Return the [x, y] coordinate for the center point of the cell that contains the specified text.  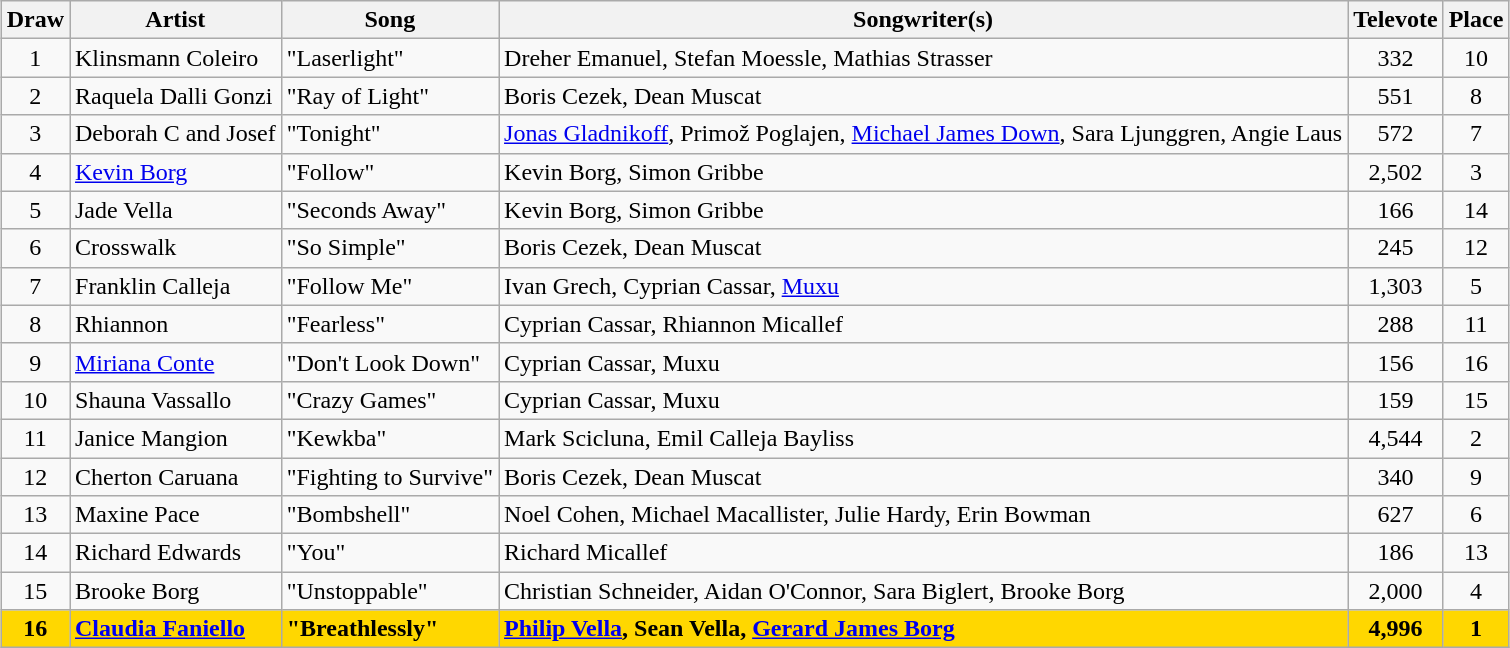
Kevin Borg [176, 172]
Christian Schneider, Aidan O'Connor, Sara Biglert, Brooke Borg [924, 591]
Shauna Vassallo [176, 400]
"Laserlight" [390, 58]
Rhiannon [176, 324]
"Crazy Games" [390, 400]
"Tonight" [390, 134]
"Follow" [390, 172]
Crosswalk [176, 248]
332 [1396, 58]
Draw [35, 20]
Dreher Emanuel, Stefan Moessle, Mathias Strasser [924, 58]
156 [1396, 362]
Raquela Dalli Gonzi [176, 96]
"Don't Look Down" [390, 362]
551 [1396, 96]
2,000 [1396, 591]
Brooke Borg [176, 591]
"Unstoppable" [390, 591]
Place [1476, 20]
Maxine Pace [176, 515]
2,502 [1396, 172]
Philip Vella, Sean Vella, Gerard James Borg [924, 629]
"You" [390, 553]
Klinsmann Coleiro [176, 58]
Artist [176, 20]
"Breathlessly" [390, 629]
288 [1396, 324]
"Follow Me" [390, 286]
Miriana Conte [176, 362]
"Fighting to Survive" [390, 477]
159 [1396, 400]
Cyprian Cassar, Rhiannon Micallef [924, 324]
1,303 [1396, 286]
"Ray of Light" [390, 96]
Deborah C and Josef [176, 134]
Televote [1396, 20]
Cherton Caruana [176, 477]
Janice Mangion [176, 438]
Claudia Faniello [176, 629]
4,996 [1396, 629]
Franklin Calleja [176, 286]
Jade Vella [176, 210]
Noel Cohen, Michael Macallister, Julie Hardy, Erin Bowman [924, 515]
340 [1396, 477]
"Fearless" [390, 324]
4,544 [1396, 438]
245 [1396, 248]
"Seconds Away" [390, 210]
166 [1396, 210]
572 [1396, 134]
186 [1396, 553]
"Bombshell" [390, 515]
Richard Edwards [176, 553]
Song [390, 20]
Jonas Gladnikoff, Primož Poglajen, Michael James Down, Sara Ljunggren, Angie Laus [924, 134]
"Kewkba" [390, 438]
Mark Scicluna, Emil Calleja Bayliss [924, 438]
Ivan Grech, Cyprian Cassar, Muxu [924, 286]
"So Simple" [390, 248]
Richard Micallef [924, 553]
Songwriter(s) [924, 20]
627 [1396, 515]
